Identify which cell holds the provided text, then report its (x, y) central coordinate. 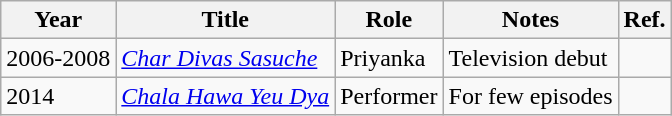
2014 (58, 96)
Priyanka (389, 58)
Title (226, 20)
Ref. (644, 20)
2006-2008 (58, 58)
Television debut (530, 58)
Performer (389, 96)
Chala Hawa Yeu Dya (226, 96)
Notes (530, 20)
Role (389, 20)
For few episodes (530, 96)
Char Divas Sasuche (226, 58)
Year (58, 20)
